Capture the cell that displays the provided text and extract its [x, y] central coordinate. 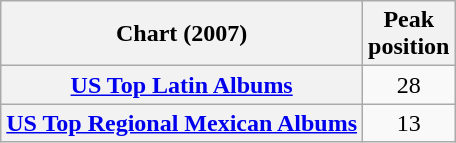
US Top Regional Mexican Albums [182, 123]
28 [409, 85]
Peakposition [409, 34]
US Top Latin Albums [182, 85]
Chart (2007) [182, 34]
13 [409, 123]
